Search for the cell housing the specified text and yield its [x, y] center coordinate. 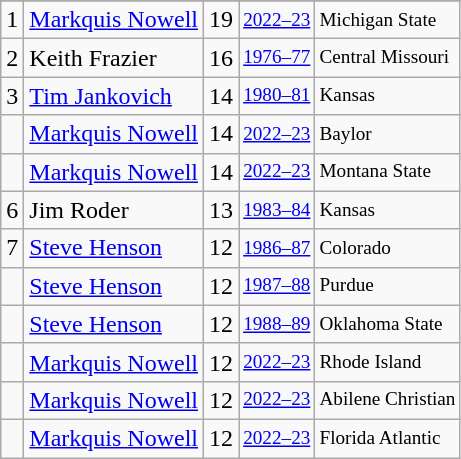
Rhode Island [388, 362]
1986–87 [277, 248]
13 [222, 210]
Baylor [388, 134]
1 [12, 20]
1987–88 [277, 286]
19 [222, 20]
2 [12, 58]
1983–84 [277, 210]
1988–89 [277, 324]
Colorado [388, 248]
7 [12, 248]
Florida Atlantic [388, 438]
3 [12, 96]
1980–81 [277, 96]
Tim Jankovich [114, 96]
Central Missouri [388, 58]
1976–77 [277, 58]
Oklahoma State [388, 324]
Montana State [388, 172]
Abilene Christian [388, 400]
Jim Roder [114, 210]
6 [12, 210]
Purdue [388, 286]
16 [222, 58]
Keith Frazier [114, 58]
Michigan State [388, 20]
